Identify which cell holds the provided text, then report its (x, y) central coordinate. 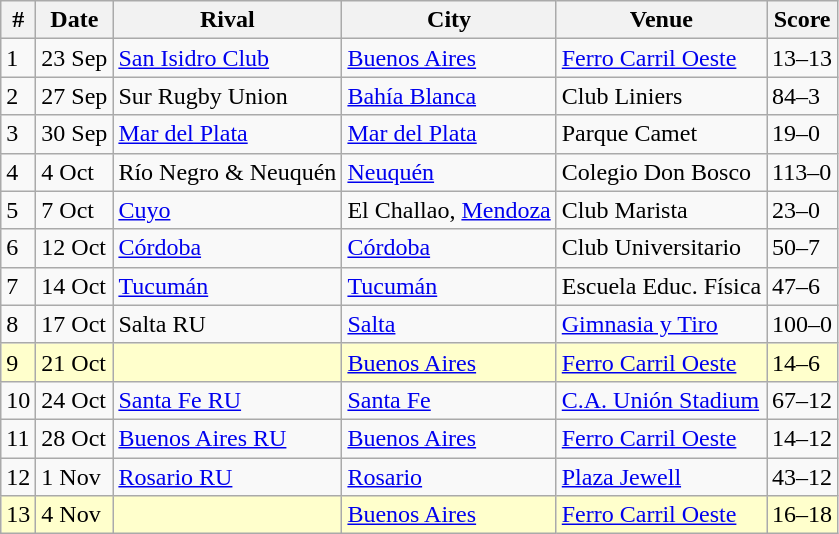
City (449, 20)
67–12 (802, 400)
Club Marista (661, 210)
Score (802, 20)
50–7 (802, 248)
7 Oct (74, 210)
1 (18, 58)
100–0 (802, 324)
3 (18, 134)
Santa Fe (449, 400)
84–3 (802, 96)
43–12 (802, 477)
Buenos Aires RU (228, 438)
28 Oct (74, 438)
4 Oct (74, 172)
Escuela Educ. Física (661, 286)
16–18 (802, 515)
11 (18, 438)
San Isidro Club (228, 58)
4 (18, 172)
8 (18, 324)
2 (18, 96)
Neuquén (449, 172)
12 Oct (74, 248)
El Challao, Mendoza (449, 210)
30 Sep (74, 134)
13 (18, 515)
Date (74, 20)
Venue (661, 20)
Rosario RU (228, 477)
4 Nov (74, 515)
7 (18, 286)
19–0 (802, 134)
10 (18, 400)
Río Negro & Neuquén (228, 172)
Rival (228, 20)
Bahía Blanca (449, 96)
23–0 (802, 210)
9 (18, 362)
14–6 (802, 362)
Salta (449, 324)
17 Oct (74, 324)
Gimnasia y Tiro (661, 324)
Parque Camet (661, 134)
13–13 (802, 58)
Cuyo (228, 210)
14 Oct (74, 286)
Plaza Jewell (661, 477)
5 (18, 210)
C.A. Unión Stadium (661, 400)
Santa Fe RU (228, 400)
12 (18, 477)
14–12 (802, 438)
Rosario (449, 477)
# (18, 20)
47–6 (802, 286)
113–0 (802, 172)
Colegio Don Bosco (661, 172)
Club Liniers (661, 96)
24 Oct (74, 400)
Sur Rugby Union (228, 96)
6 (18, 248)
Salta RU (228, 324)
27 Sep (74, 96)
23 Sep (74, 58)
Club Universitario (661, 248)
21 Oct (74, 362)
1 Nov (74, 477)
